Provide the [x, y] coordinate of the cell's center where the given text is located.  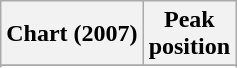
Chart (2007) [72, 34]
Peakposition [189, 34]
